For the text-containing cell, return its midpoint in [X, Y] coordinate format. 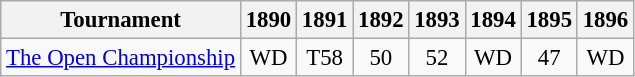
47 [549, 58]
1894 [493, 20]
T58 [325, 58]
1892 [381, 20]
1895 [549, 20]
The Open Championship [121, 58]
50 [381, 58]
52 [437, 58]
1890 [268, 20]
Tournament [121, 20]
1893 [437, 20]
1896 [605, 20]
1891 [325, 20]
